Search for the cell housing the specified text and yield its (X, Y) center coordinate. 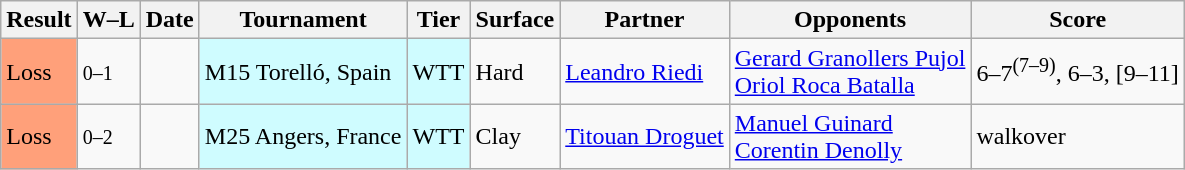
Tournament (303, 20)
6–7(7–9), 6–3, [9–11] (1078, 72)
walkover (1078, 136)
Partner (645, 20)
Leandro Riedi (645, 72)
Hard (515, 72)
Gerard Granollers Pujol Oriol Roca Batalla (850, 72)
Surface (515, 20)
Score (1078, 20)
Clay (515, 136)
M15 Torelló, Spain (303, 72)
M25 Angers, France (303, 136)
0–2 (108, 136)
Opponents (850, 20)
W–L (108, 20)
Date (170, 20)
Titouan Droguet (645, 136)
Result (39, 20)
Manuel Guinard Corentin Denolly (850, 136)
Tier (438, 20)
0–1 (108, 72)
